For the text-containing cell, return its midpoint in [x, y] coordinate format. 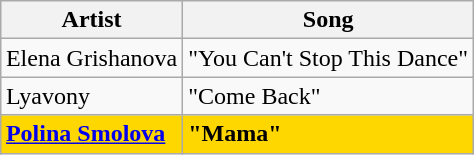
"You Can't Stop This Dance" [328, 58]
Lyavony [91, 96]
Polina Smolova [91, 134]
Artist [91, 20]
"Mama" [328, 134]
"Come Back" [328, 96]
Song [328, 20]
Elena Grishanova [91, 58]
